Identify which cell holds the provided text, then report its (X, Y) central coordinate. 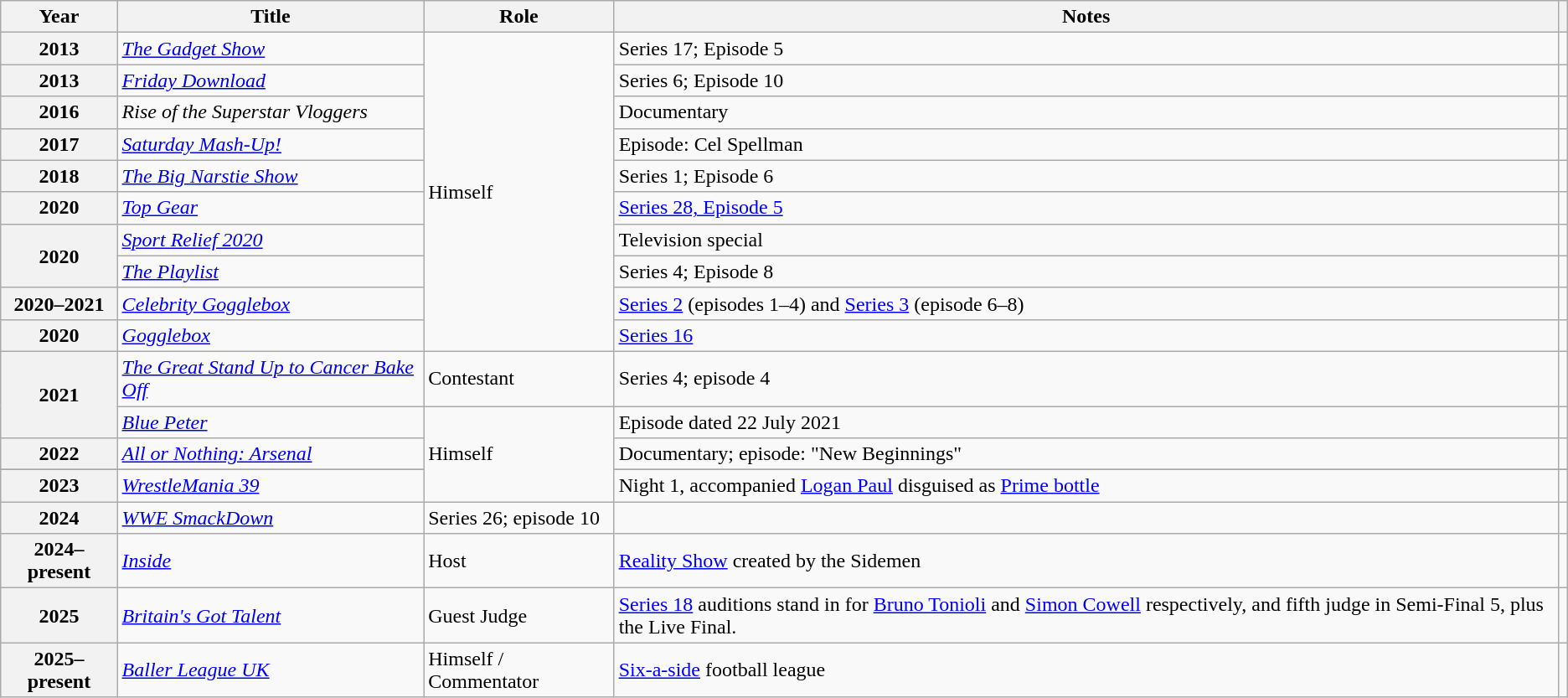
Series 6; Episode 10 (1086, 80)
Series 26; episode 10 (519, 518)
Sport Relief 2020 (271, 240)
Series 1; Episode 6 (1086, 176)
Series 2 (episodes 1–4) and Series 3 (episode 6–8) (1086, 303)
Series 4; episode 4 (1086, 379)
Episode: Cel Spellman (1086, 144)
Inside (271, 561)
All or Nothing: Arsenal (271, 454)
Guest Judge (519, 615)
The Great Stand Up to Cancer Bake Off (271, 379)
Rise of the Superstar Vloggers (271, 112)
The Gadget Show (271, 49)
Six-a-side football league (1086, 670)
2018 (59, 176)
Contestant (519, 379)
Documentary; episode: "New Beginnings" (1086, 454)
Notes (1086, 17)
2016 (59, 112)
Series 28, Episode 5 (1086, 208)
Reality Show created by the Sidemen (1086, 561)
2022 (59, 454)
Series 16 (1086, 335)
WWE SmackDown (271, 518)
Role (519, 17)
Title (271, 17)
Host (519, 561)
2020–2021 (59, 303)
Year (59, 17)
Documentary (1086, 112)
Top Gear (271, 208)
Episode dated 22 July 2021 (1086, 421)
2024–present (59, 561)
2025–present (59, 670)
2023 (59, 486)
2021 (59, 394)
Series 4; Episode 8 (1086, 271)
The Playlist (271, 271)
Himself / Commentator (519, 670)
2017 (59, 144)
Television special (1086, 240)
Series 18 auditions stand in for Bruno Tonioli and Simon Cowell respectively, and fifth judge in Semi-Final 5, plus the Live Final. (1086, 615)
Night 1, accompanied Logan Paul disguised as Prime bottle (1086, 486)
Celebrity Gogglebox (271, 303)
WrestleMania 39 (271, 486)
Britain's Got Talent (271, 615)
Series 17; Episode 5 (1086, 49)
Blue Peter (271, 421)
Saturday Mash-Up! (271, 144)
2025 (59, 615)
The Big Narstie Show (271, 176)
Gogglebox (271, 335)
Baller League UK (271, 670)
2024 (59, 518)
Friday Download (271, 80)
